Determine the (X, Y) coordinate at the center of the cell enclosing the given text.  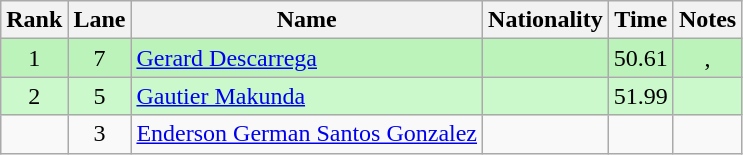
1 (34, 58)
Time (640, 20)
Lane (100, 20)
5 (100, 96)
Nationality (546, 20)
Name (307, 20)
2 (34, 96)
Gerard Descarrega (307, 58)
50.61 (640, 58)
Notes (707, 20)
Rank (34, 20)
51.99 (640, 96)
Gautier Makunda (307, 96)
7 (100, 58)
Enderson German Santos Gonzalez (307, 134)
, (707, 58)
3 (100, 134)
